Locate the cell with the specified text and output its [X, Y] center coordinate. 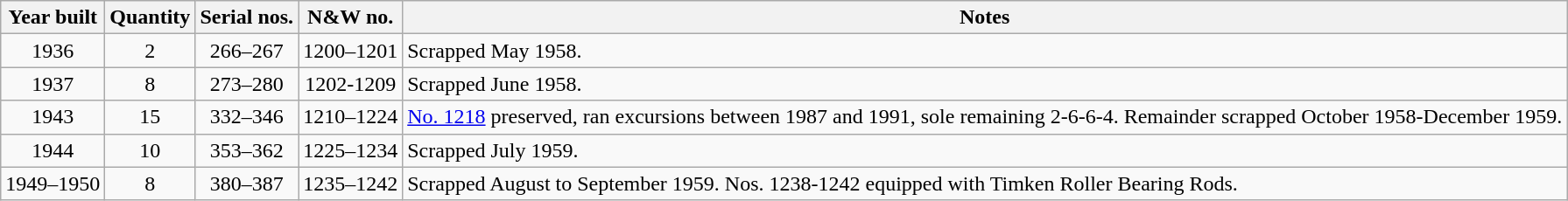
1937 [53, 84]
332–346 [247, 117]
1210–1224 [350, 117]
Notes [985, 17]
No. 1218 preserved, ran excursions between 1987 and 1991, sole remaining 2-6-6-4. Remainder scrapped October 1958-December 1959. [985, 117]
Serial nos. [247, 17]
10 [151, 150]
1200–1201 [350, 51]
Scrapped July 1959. [985, 150]
273–280 [247, 84]
Quantity [151, 17]
1202-1209 [350, 84]
1936 [53, 51]
2 [151, 51]
1943 [53, 117]
1235–1242 [350, 184]
Year built [53, 17]
1225–1234 [350, 150]
266–267 [247, 51]
Scrapped May 1958. [985, 51]
N&W no. [350, 17]
1944 [53, 150]
15 [151, 117]
Scrapped June 1958. [985, 84]
1949–1950 [53, 184]
353–362 [247, 150]
Scrapped August to September 1959. Nos. 1238-1242 equipped with Timken Roller Bearing Rods. [985, 184]
380–387 [247, 184]
